For the text-containing cell, return its midpoint in (x, y) coordinate format. 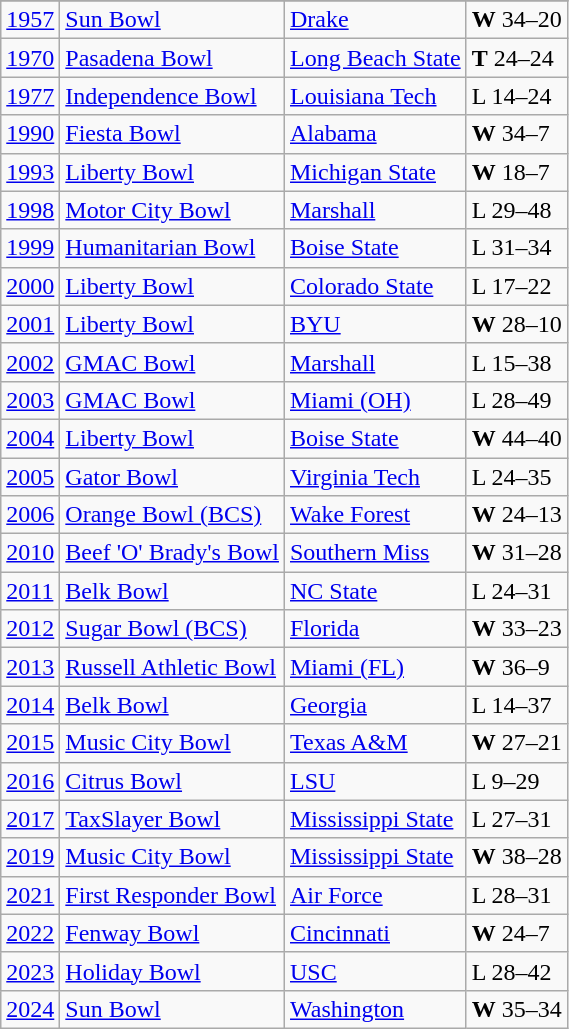
W 34–7 (516, 134)
2002 (30, 362)
Motor City Bowl (172, 210)
W 24–7 (516, 933)
W 44–40 (516, 438)
W 34–20 (516, 20)
2024 (30, 1009)
2013 (30, 667)
NC State (375, 591)
L 28–31 (516, 895)
Washington (375, 1009)
W 33–23 (516, 629)
2019 (30, 857)
TaxSlayer Bowl (172, 819)
Michigan State (375, 172)
L 24–35 (516, 477)
Independence Bowl (172, 96)
Virginia Tech (375, 477)
W 27–21 (516, 743)
Georgia (375, 705)
L 28–42 (516, 971)
1993 (30, 172)
T 24–24 (516, 58)
1977 (30, 96)
2014 (30, 705)
L 14–37 (516, 705)
L 14–24 (516, 96)
Citrus Bowl (172, 781)
Florida (375, 629)
2010 (30, 553)
1957 (30, 20)
Miami (FL) (375, 667)
1999 (30, 248)
L 17–22 (516, 286)
2003 (30, 400)
W 24–13 (516, 515)
BYU (375, 324)
L 28–49 (516, 400)
2004 (30, 438)
Russell Athletic Bowl (172, 667)
2006 (30, 515)
2011 (30, 591)
L 31–34 (516, 248)
Miami (OH) (375, 400)
2016 (30, 781)
Texas A&M (375, 743)
Wake Forest (375, 515)
Fenway Bowl (172, 933)
W 31–28 (516, 553)
2015 (30, 743)
L 27–31 (516, 819)
L 9–29 (516, 781)
2005 (30, 477)
Southern Miss (375, 553)
1970 (30, 58)
Beef 'O' Brady's Bowl (172, 553)
Louisiana Tech (375, 96)
Gator Bowl (172, 477)
W 36–9 (516, 667)
1998 (30, 210)
USC (375, 971)
2001 (30, 324)
LSU (375, 781)
L 24–31 (516, 591)
Air Force (375, 895)
W 35–34 (516, 1009)
Orange Bowl (BCS) (172, 515)
W 38–28 (516, 857)
Holiday Bowl (172, 971)
W 18–7 (516, 172)
Alabama (375, 134)
2023 (30, 971)
2012 (30, 629)
L 15–38 (516, 362)
Drake (375, 20)
Pasadena Bowl (172, 58)
L 29–48 (516, 210)
Colorado State (375, 286)
Cincinnati (375, 933)
First Responder Bowl (172, 895)
Long Beach State (375, 58)
2021 (30, 895)
2017 (30, 819)
2022 (30, 933)
1990 (30, 134)
W 28–10 (516, 324)
Fiesta Bowl (172, 134)
2000 (30, 286)
Humanitarian Bowl (172, 248)
Sugar Bowl (BCS) (172, 629)
